Output the [X, Y] coordinate of the center of the cell containing the given text.  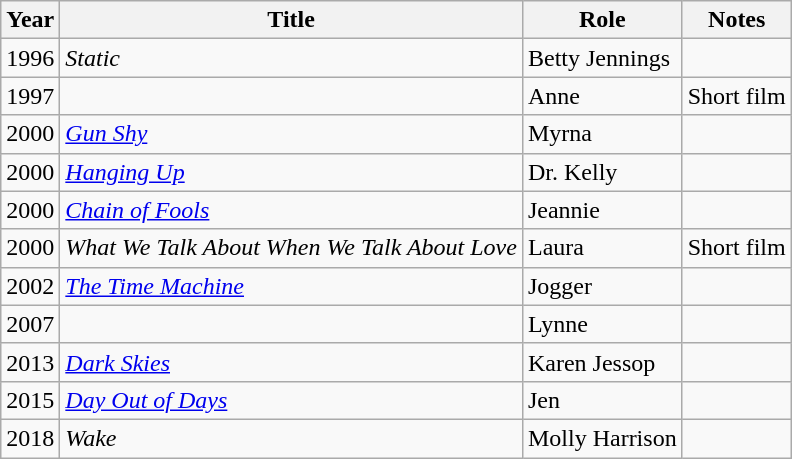
Static [292, 58]
1996 [30, 58]
Gun Shy [292, 134]
What We Talk About When We Talk About Love [292, 248]
Dr. Kelly [602, 172]
Title [292, 20]
Year [30, 20]
Laura [602, 248]
Day Out of Days [292, 400]
Anne [602, 96]
Jeannie [602, 210]
Jen [602, 400]
Karen Jessop [602, 362]
Betty Jennings [602, 58]
The Time Machine [292, 286]
Notes [736, 20]
2018 [30, 438]
Role [602, 20]
Chain of Fools [292, 210]
Myrna [602, 134]
2002 [30, 286]
Hanging Up [292, 172]
2007 [30, 324]
2015 [30, 400]
Lynne [602, 324]
Wake [292, 438]
Dark Skies [292, 362]
2013 [30, 362]
Jogger [602, 286]
1997 [30, 96]
Molly Harrison [602, 438]
